Capture the cell that displays the provided text and extract its (X, Y) central coordinate. 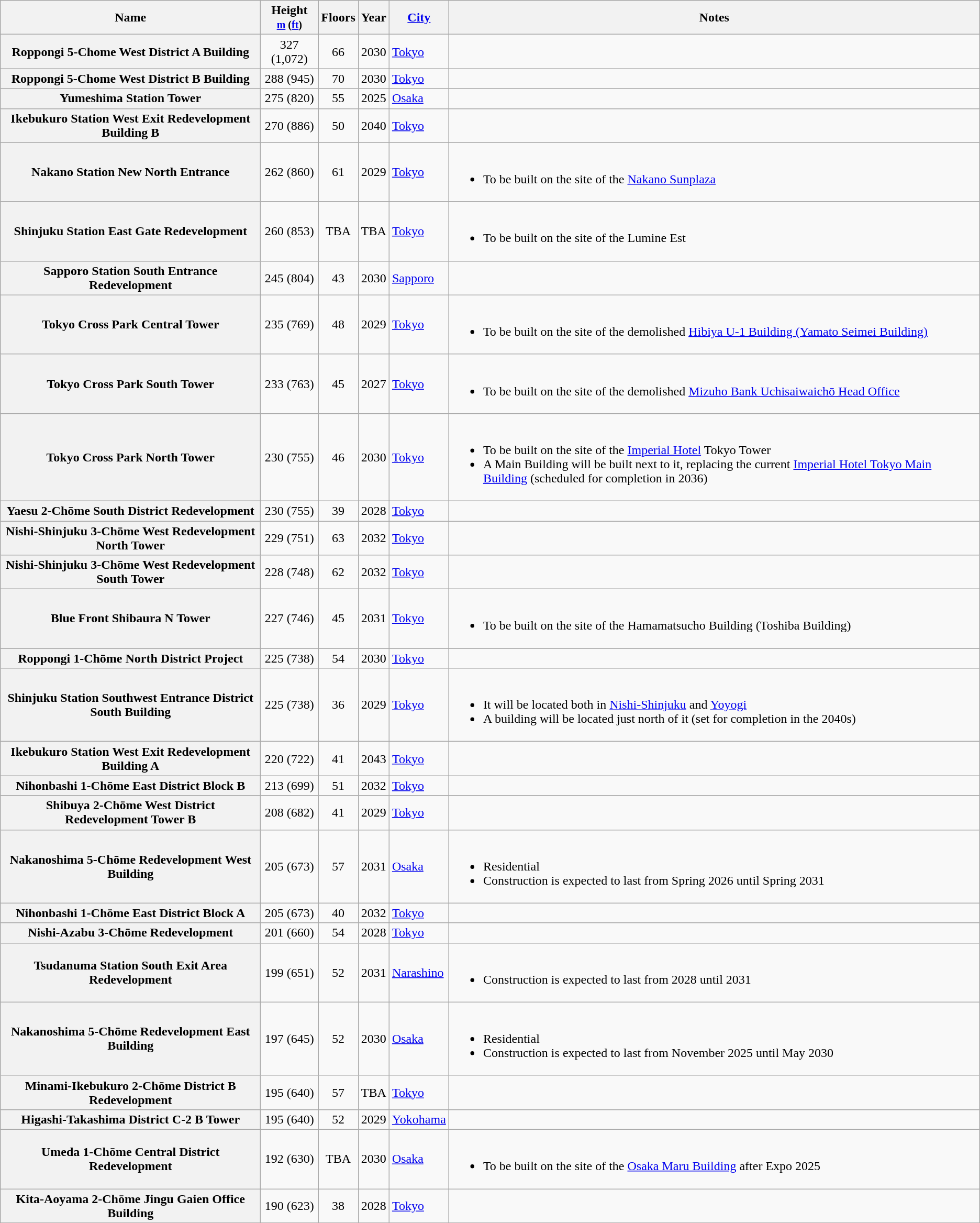
220 (722) (289, 758)
Nishi-Azabu 3-Chōme Redevelopment (131, 933)
Shinjuku Station East Gate Redevelopment (131, 232)
Tsudanuma Station South Exit Area Redevelopment (131, 972)
Tokyo Cross Park South Tower (131, 383)
Name (131, 18)
Nihonbashi 1-Chōme East District Block A (131, 913)
199 (651) (289, 972)
235 (769) (289, 325)
Kita-Aoyama 2-Chōme Jingu Gaien Office Building (131, 1206)
Roppongi 5-Chome West District B Building (131, 79)
228 (748) (289, 572)
229 (751) (289, 537)
46 (338, 457)
Higashi-Takashima District C-2 B Tower (131, 1119)
Umeda 1-Chōme Central District Redevelopment (131, 1159)
51 (338, 786)
Yumeshima Station Tower (131, 98)
Notes (714, 18)
Ikebukuro Station West Exit Redevelopment Building B (131, 126)
40 (338, 913)
192 (630) (289, 1159)
To be built on the site of the demolished Mizuho Bank Uchisaiwaichō Head Office (714, 383)
213 (699) (289, 786)
Floors (338, 18)
Roppongi 1-Chōme North District Project (131, 658)
To be built on the site of the Osaka Maru Building after Expo 2025 (714, 1159)
Construction is expected to last from 2028 until 2031 (714, 972)
To be built on the site of the demolished Hibiya U-1 Building (Yamato Seimei Building) (714, 325)
260 (853) (289, 232)
327 (1,072) (289, 51)
70 (338, 79)
Year (374, 18)
Tokyo Cross Park Central Tower (131, 325)
To be built on the site of the Hamamatsucho Building (Toshiba Building) (714, 619)
Nihonbashi 1-Chōme East District Block B (131, 786)
Nishi-Shinjuku 3-Chōme West Redevelopment South Tower (131, 572)
Sapporo (419, 278)
190 (623) (289, 1206)
38 (338, 1206)
ResidentialConstruction is expected to last from November 2025 until May 2030 (714, 1039)
233 (763) (289, 383)
2040 (374, 126)
262 (860) (289, 172)
Nakanoshima 5-Chōme Redevelopment East Building (131, 1039)
39 (338, 511)
Narashino (419, 972)
ResidentialConstruction is expected to last from Spring 2026 until Spring 2031 (714, 866)
197 (645) (289, 1039)
To be built on the site of the Nakano Sunplaza (714, 172)
201 (660) (289, 933)
50 (338, 126)
63 (338, 537)
Yaesu 2-Chōme South District Redevelopment (131, 511)
Shibuya 2-Chōme West District Redevelopment Tower B (131, 813)
Sapporo Station South Entrance Redevelopment (131, 278)
Blue Front Shibaura N Tower (131, 619)
61 (338, 172)
Minami-Ikebukuro 2-Chōme District B Redevelopment (131, 1093)
36 (338, 705)
2025 (374, 98)
288 (945) (289, 79)
245 (804) (289, 278)
Ikebukuro Station West Exit Redevelopment Building A (131, 758)
43 (338, 278)
227 (746) (289, 619)
Nishi-Shinjuku 3-Chōme West Redevelopment North Tower (131, 537)
62 (338, 572)
Yokohama (419, 1119)
Nakano Station New North Entrance (131, 172)
208 (682) (289, 813)
Roppongi 5-Chome West District A Building (131, 51)
City (419, 18)
48 (338, 325)
55 (338, 98)
275 (820) (289, 98)
66 (338, 51)
Heightm (ft) (289, 18)
It will be located both in Nishi-Shinjuku and YoyogiA building will be located just north of it (set for completion in the 2040s) (714, 705)
Tokyo Cross Park North Tower (131, 457)
To be built on the site of the Lumine Est (714, 232)
270 (886) (289, 126)
2043 (374, 758)
2027 (374, 383)
Nakanoshima 5-Chōme Redevelopment West Building (131, 866)
Shinjuku Station Southwest Entrance District South Building (131, 705)
